Pinpoint the cell where the given text exists, returning its [x, y] midpoint coordinate. 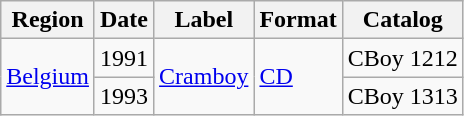
CBoy 1212 [402, 58]
Cramboy [204, 77]
Region [48, 20]
CBoy 1313 [402, 96]
Belgium [48, 77]
Label [204, 20]
CD [298, 77]
1991 [124, 58]
1993 [124, 96]
Format [298, 20]
Date [124, 20]
Catalog [402, 20]
